For the text-containing cell, return its midpoint in [x, y] coordinate format. 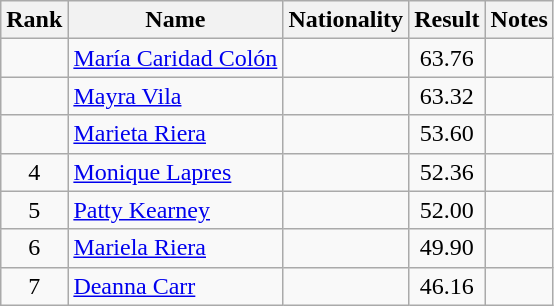
Deanna Carr [176, 286]
Marieta Riera [176, 134]
7 [34, 286]
53.60 [447, 134]
5 [34, 210]
María Caridad Colón [176, 58]
Patty Kearney [176, 210]
Monique Lapres [176, 172]
46.16 [447, 286]
Name [176, 20]
52.36 [447, 172]
6 [34, 248]
Nationality [346, 20]
Rank [34, 20]
63.76 [447, 58]
4 [34, 172]
49.90 [447, 248]
52.00 [447, 210]
63.32 [447, 96]
Mayra Vila [176, 96]
Result [447, 20]
Notes [519, 20]
Mariela Riera [176, 248]
